Locate the cell with the specified text and output its [x, y] center coordinate. 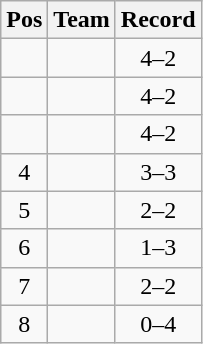
Pos [24, 20]
0–4 [158, 324]
Team [82, 20]
6 [24, 248]
3–3 [158, 172]
1–3 [158, 248]
8 [24, 324]
Record [158, 20]
7 [24, 286]
4 [24, 172]
5 [24, 210]
